Locate the cell with the specified text and output its [X, Y] center coordinate. 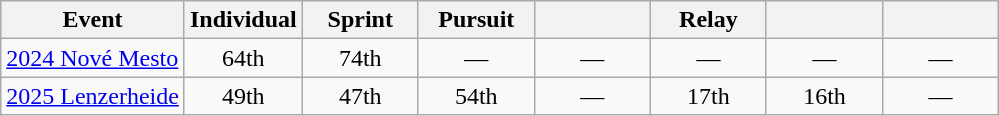
17th [708, 96]
49th [243, 96]
16th [824, 96]
Pursuit [476, 20]
74th [360, 58]
Relay [708, 20]
54th [476, 96]
2025 Lenzerheide [93, 96]
47th [360, 96]
Sprint [360, 20]
64th [243, 58]
2024 Nové Mesto [93, 58]
Event [93, 20]
Individual [243, 20]
